Pinpoint the cell where the given text exists, returning its (x, y) midpoint coordinate. 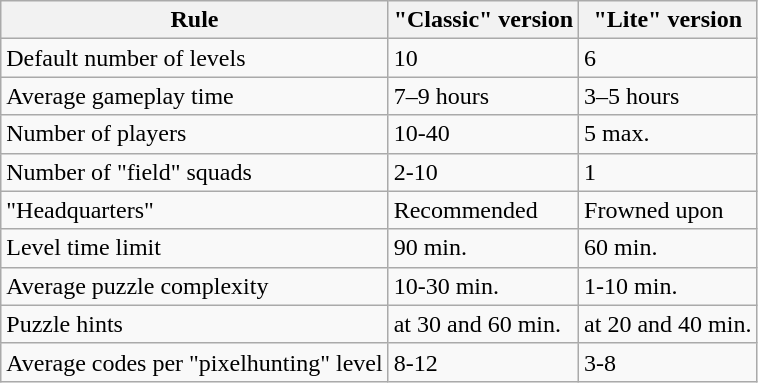
3–5 hours (668, 96)
Average codes per "pixelhunting" level (194, 362)
Default number of levels (194, 58)
2-10 (483, 172)
at 20 and 40 min. (668, 324)
Frowned upon (668, 210)
"Headquarters" (194, 210)
10-40 (483, 134)
3-8 (668, 362)
6 (668, 58)
Average puzzle complexity (194, 286)
1 (668, 172)
Puzzle hints (194, 324)
10-30 min. (483, 286)
Average gameplay time (194, 96)
Level time limit (194, 248)
8-12 (483, 362)
Recommended (483, 210)
5 max. (668, 134)
"Lite" version (668, 20)
1-10 min. (668, 286)
90 min. (483, 248)
10 (483, 58)
Rule (194, 20)
Number of players (194, 134)
"Classic" version (483, 20)
7–9 hours (483, 96)
Number of "field" squads (194, 172)
60 min. (668, 248)
at 30 and 60 min. (483, 324)
